Scan for the cell matching the given text and deliver its [X, Y] coordinate at center. 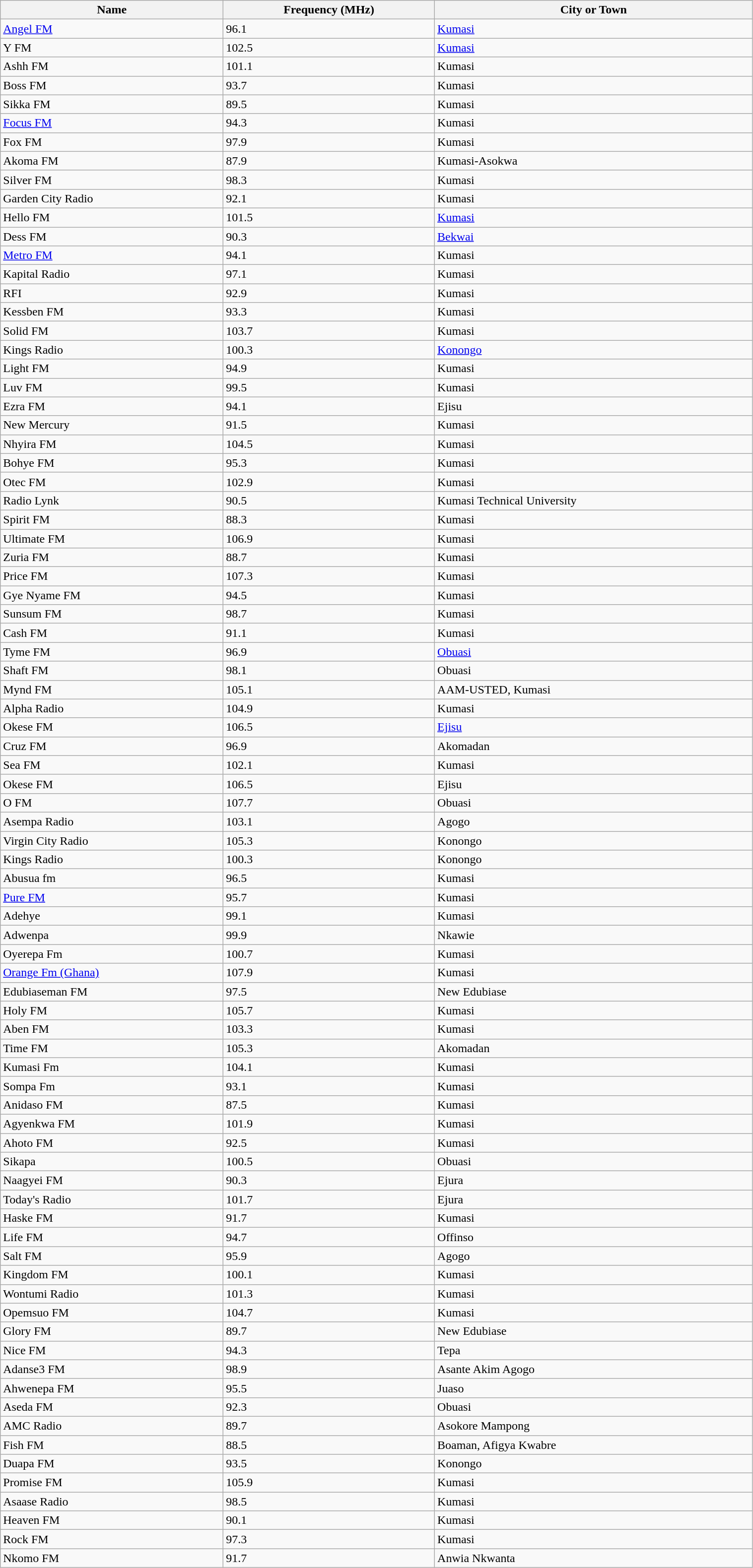
102.9 [329, 482]
Hello FM [112, 217]
Boss FM [112, 85]
Aben FM [112, 1029]
Salt FM [112, 1256]
102.1 [329, 765]
97.9 [329, 142]
93.1 [329, 1086]
Tyme FM [112, 652]
92.1 [329, 198]
99.5 [329, 387]
88.3 [329, 519]
98.9 [329, 1369]
Metro FM [112, 255]
101.1 [329, 66]
Gye Nyame FM [112, 595]
102.5 [329, 48]
Adwenpa [112, 935]
105.7 [329, 1010]
Ultimate FM [112, 538]
101.9 [329, 1124]
Kumasi Technical University [594, 501]
104.7 [329, 1313]
Glory FM [112, 1331]
Name [112, 10]
Silver FM [112, 180]
Alpha Radio [112, 708]
92.9 [329, 293]
Orange Fm (Ghana) [112, 973]
Cash FM [112, 633]
98.5 [329, 1502]
94.7 [329, 1237]
Radio Lynk [112, 501]
Nhyira FM [112, 444]
AAM-USTED, Kumasi [594, 690]
Naagyei FM [112, 1181]
Haske FM [112, 1218]
107.7 [329, 803]
Shaft FM [112, 671]
Opemsuo FM [112, 1313]
Rock FM [112, 1539]
Otec FM [112, 482]
101.7 [329, 1199]
Solid FM [112, 331]
98.1 [329, 671]
Pure FM [112, 897]
Boaman, Afigya Kwabre [594, 1445]
90.1 [329, 1520]
Adanse3 FM [112, 1369]
87.9 [329, 161]
104.9 [329, 708]
88.5 [329, 1445]
105.1 [329, 690]
87.5 [329, 1105]
98.3 [329, 180]
99.1 [329, 916]
Edubiaseman FM [112, 992]
103.1 [329, 821]
Asokore Mampong [594, 1426]
91.1 [329, 633]
101.3 [329, 1294]
Nice FM [112, 1350]
Zuria FM [112, 558]
City or Town [594, 10]
Spirit FM [112, 519]
107.9 [329, 973]
88.7 [329, 558]
New Mercury [112, 425]
Price FM [112, 576]
Kapital Radio [112, 274]
96.1 [329, 29]
Promise FM [112, 1483]
100.5 [329, 1162]
Ezra FM [112, 406]
Focus FM [112, 123]
95.9 [329, 1256]
Asante Akim Agogo [594, 1369]
Sompa Fm [112, 1086]
Angel FM [112, 29]
93.7 [329, 85]
Garden City Radio [112, 198]
96.5 [329, 878]
Sikka FM [112, 104]
AMC Radio [112, 1426]
Sikapa [112, 1162]
105.9 [329, 1483]
Duapa FM [112, 1464]
Wontumi Radio [112, 1294]
94.5 [329, 595]
91.5 [329, 425]
Tepa [594, 1350]
Frequency (MHz) [329, 10]
100.1 [329, 1275]
Cruz FM [112, 746]
Nkawie [594, 935]
Today's Radio [112, 1199]
103.7 [329, 331]
Nkomo FM [112, 1558]
Fox FM [112, 142]
Offinso [594, 1237]
Light FM [112, 369]
104.1 [329, 1067]
95.3 [329, 463]
98.7 [329, 614]
Holy FM [112, 1010]
Dess FM [112, 237]
99.9 [329, 935]
Asempa Radio [112, 821]
97.1 [329, 274]
Life FM [112, 1237]
Bekwai [594, 237]
92.5 [329, 1142]
Bohye FM [112, 463]
89.5 [329, 104]
90.5 [329, 501]
97.5 [329, 992]
Aseda FM [112, 1407]
Agyenkwa FM [112, 1124]
Kessben FM [112, 312]
Luv FM [112, 387]
Asaase Radio [112, 1502]
Oyerepa Fm [112, 954]
Kumasi-Asokwa [594, 161]
93.5 [329, 1464]
Kingdom FM [112, 1275]
104.5 [329, 444]
Sunsum FM [112, 614]
95.7 [329, 897]
RFI [112, 293]
Virgin City Radio [112, 841]
100.7 [329, 954]
Y FM [112, 48]
106.9 [329, 538]
Adehye [112, 916]
Akoma FM [112, 161]
Mynd FM [112, 690]
O FM [112, 803]
Ashh FM [112, 66]
Sea FM [112, 765]
Anwia Nkwanta [594, 1558]
Abusua fm [112, 878]
107.3 [329, 576]
101.5 [329, 217]
103.3 [329, 1029]
Time FM [112, 1048]
94.9 [329, 369]
Fish FM [112, 1445]
Ahwenepa FM [112, 1388]
92.3 [329, 1407]
95.5 [329, 1388]
Anidaso FM [112, 1105]
Kumasi Fm [112, 1067]
97.3 [329, 1539]
Ahoto FM [112, 1142]
Juaso [594, 1388]
Heaven FM [112, 1520]
93.3 [329, 312]
